Output the (X, Y) coordinate of the center of the cell containing the given text.  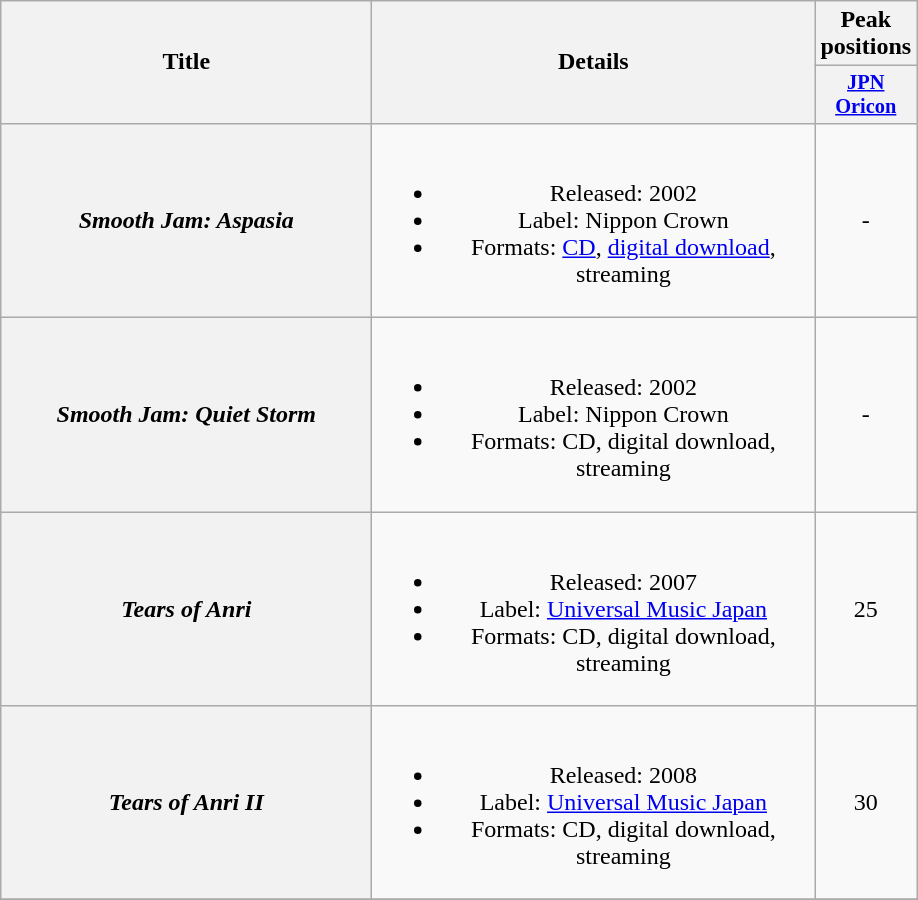
25 (866, 609)
Tears of Anri (186, 609)
Peak positions (866, 34)
Title (186, 62)
JPNOricon (866, 95)
Tears of Anri II (186, 803)
Smooth Jam: Quiet Storm (186, 415)
Released: 2008Label: Universal Music JapanFormats: CD, digital download, streaming (594, 803)
Smooth Jam: Aspasia (186, 220)
30 (866, 803)
Released: 2007Label: Universal Music JapanFormats: CD, digital download, streaming (594, 609)
Details (594, 62)
